Detect which cell encompasses the target text, then output its [x, y] center coordinate. 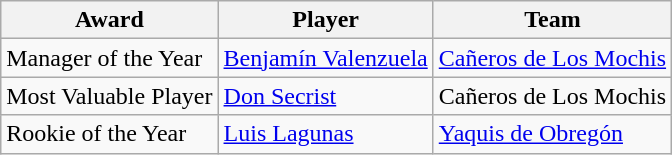
Manager of the Year [110, 58]
Yaquis de Obregón [552, 134]
Player [326, 20]
Team [552, 20]
Luis Lagunas [326, 134]
Award [110, 20]
Don Secrist [326, 96]
Benjamín Valenzuela [326, 58]
Most Valuable Player [110, 96]
Rookie of the Year [110, 134]
